Pinpoint the cell where the given text exists, returning its [x, y] midpoint coordinate. 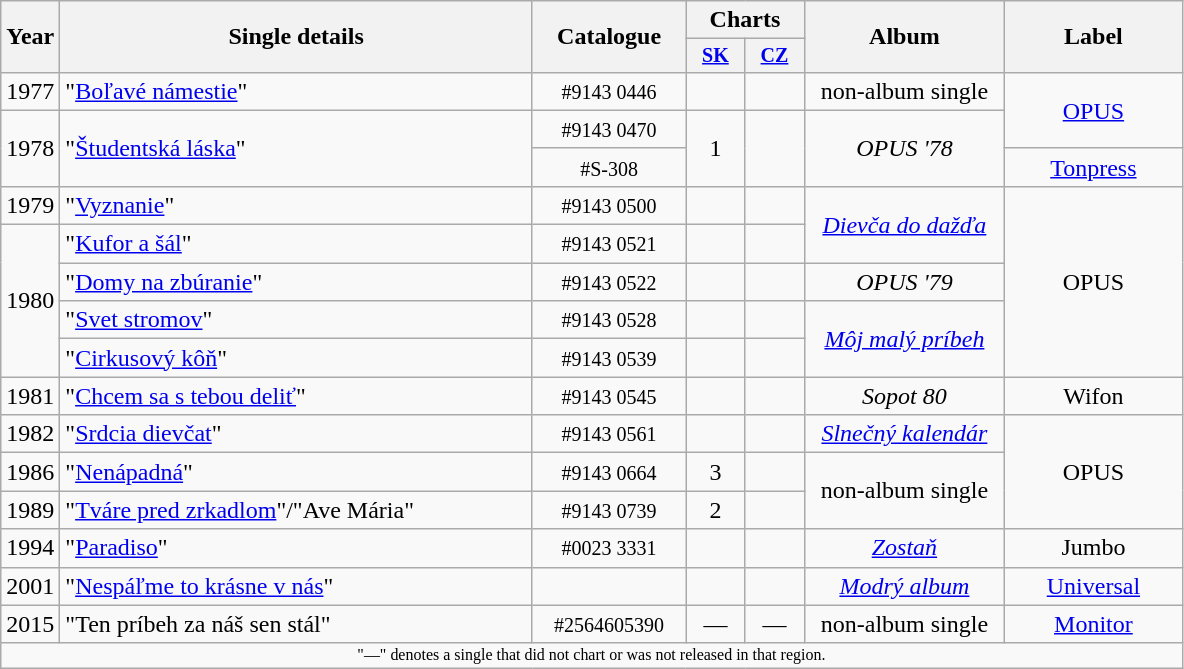
Zostaň [904, 548]
2 [716, 510]
Sopot 80 [904, 396]
Wifon [1094, 396]
#9143 0528 [609, 320]
Year [30, 37]
Label [1094, 37]
Universal [1094, 586]
"Boľavé námestie" [296, 91]
3 [716, 472]
Modrý album [904, 586]
#9143 0739 [609, 510]
1994 [30, 548]
"Srdcia dievčat" [296, 434]
"Nespáľme to krásne v nás" [296, 586]
Dievča do dažďa [904, 224]
"Svet stromov" [296, 320]
"Nenápadná" [296, 472]
Single details [296, 37]
#9143 0446 [609, 91]
Album [904, 37]
#9143 0545 [609, 396]
CZ [774, 56]
#9143 0522 [609, 282]
#0023 3331 [609, 548]
"—" denotes a single that did not chart or was not released in that region. [592, 655]
"Vyznanie" [296, 205]
"Kufor a šál" [296, 244]
1980 [30, 301]
2001 [30, 586]
#9143 0500 [609, 205]
1986 [30, 472]
1977 [30, 91]
#9143 0521 [609, 244]
#9143 0539 [609, 358]
SK [716, 56]
Catalogue [609, 37]
1989 [30, 510]
"Ten príbeh za náš sen stál" [296, 624]
#9143 0470 [609, 129]
Slnečný kalendár [904, 434]
OPUS '78 [904, 148]
OPUS '79 [904, 282]
2015 [30, 624]
#S-308 [609, 167]
"Paradiso" [296, 548]
"Domy na zbúranie" [296, 282]
#2564605390 [609, 624]
Jumbo [1094, 548]
#9143 0664 [609, 472]
"Chcem sa s tebou deliť" [296, 396]
"Študentská láska" [296, 148]
Tonpress [1094, 167]
"Cirkusový kôň" [296, 358]
1 [716, 148]
Monitor [1094, 624]
1979 [30, 205]
1978 [30, 148]
"Tváre pred zrkadlom"/"Ave Mária" [296, 510]
#9143 0561 [609, 434]
Charts [745, 20]
1981 [30, 396]
Môj malý príbeh [904, 339]
1982 [30, 434]
